For the text-containing cell, return its midpoint in (X, Y) coordinate format. 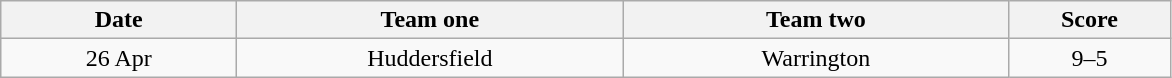
26 Apr (119, 58)
Huddersfield (430, 58)
Score (1090, 20)
Date (119, 20)
Team one (430, 20)
Team two (816, 20)
9–5 (1090, 58)
Warrington (816, 58)
